Provide the [X, Y] coordinate of the cell's center where the given text is located.  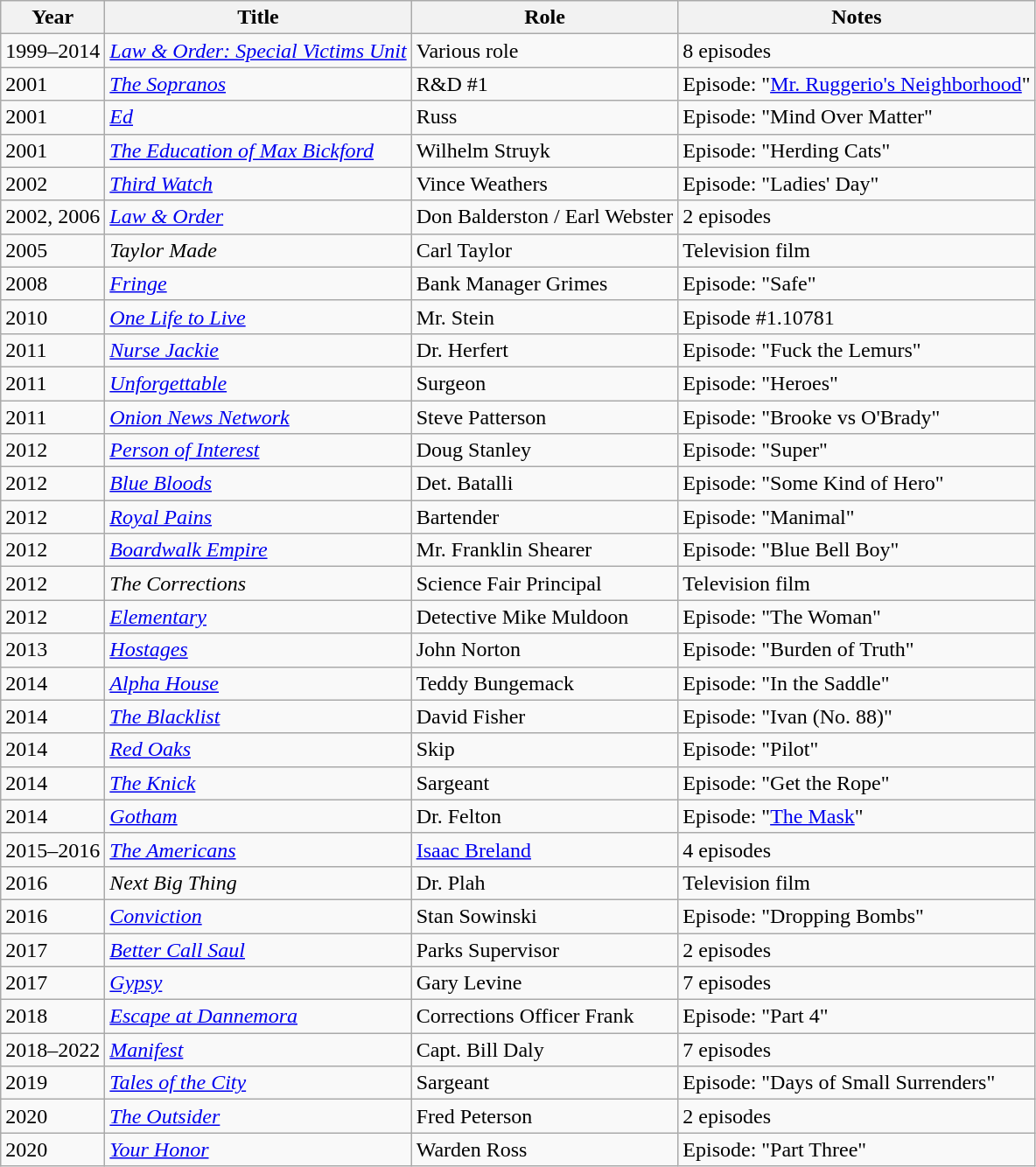
Wilhelm Struyk [544, 150]
Year [52, 17]
Episode: "Heroes" [857, 383]
Episode: "The Mask" [857, 816]
Episode: "Some Kind of Hero" [857, 484]
Teddy Bungemack [544, 683]
Vince Weathers [544, 184]
Bank Manager Grimes [544, 283]
Conviction [258, 916]
Mr. Franklin Shearer [544, 550]
Dr. Felton [544, 816]
Alpha House [258, 683]
Episode: "Fuck the Lemurs" [857, 350]
Blue Bloods [258, 484]
Bartender [544, 517]
8 episodes [857, 51]
John Norton [544, 650]
The Knick [258, 783]
Ed [258, 117]
Episode: "Days of Small Surrenders" [857, 1083]
Nurse Jackie [258, 350]
Episode: "Manimal" [857, 517]
Warden Ross [544, 1150]
One Life to Live [258, 317]
Dr. Herfert [544, 350]
Boardwalk Empire [258, 550]
The Corrections [258, 583]
Person of Interest [258, 451]
Episode: "Herding Cats" [857, 150]
Episode: "Mind Over Matter" [857, 117]
Science Fair Principal [544, 583]
Fringe [258, 283]
Episode: "Blue Bell Boy" [857, 550]
2013 [52, 650]
The Sopranos [258, 84]
The Americans [258, 849]
Steve Patterson [544, 417]
Episode: "Burden of Truth" [857, 650]
Episode #1.10781 [857, 317]
Russ [544, 117]
Title [258, 17]
2008 [52, 283]
Don Balderston / Earl Webster [544, 217]
Red Oaks [258, 750]
2018–2022 [52, 1050]
2015–2016 [52, 849]
1999–2014 [52, 51]
Episode: "Dropping Bombs" [857, 916]
Episode: "The Woman" [857, 617]
Notes [857, 17]
Onion News Network [258, 417]
Manifest [258, 1050]
2005 [52, 250]
2019 [52, 1083]
Episode: "In the Saddle" [857, 683]
Episode: "Mr. Ruggerio's Neighborhood" [857, 84]
Your Honor [258, 1150]
Det. Batalli [544, 484]
Episode: "Super" [857, 451]
Next Big Thing [258, 883]
Mr. Stein [544, 317]
Capt. Bill Daly [544, 1050]
Escape at Dannemora [258, 1017]
Detective Mike Muldoon [544, 617]
Unforgettable [258, 383]
2002, 2006 [52, 217]
Hostages [258, 650]
Law & Order [258, 217]
Role [544, 17]
Gypsy [258, 983]
The Outsider [258, 1116]
Gotham [258, 816]
Tales of the City [258, 1083]
Fred Peterson [544, 1116]
Better Call Saul [258, 949]
Episode: "Pilot" [857, 750]
Taylor Made [258, 250]
Corrections Officer Frank [544, 1017]
4 episodes [857, 849]
Episode: "Part 4" [857, 1017]
Gary Levine [544, 983]
Isaac Breland [544, 849]
Elementary [258, 617]
Dr. Plah [544, 883]
Episode: "Safe" [857, 283]
Law & Order: Special Victims Unit [258, 51]
Episode: "Part Three" [857, 1150]
Royal Pains [258, 517]
2018 [52, 1017]
Third Watch [258, 184]
2010 [52, 317]
2002 [52, 184]
Doug Stanley [544, 451]
Episode: "Ivan (No. 88)" [857, 716]
Episode: "Get the Rope" [857, 783]
Various role [544, 51]
Episode: "Brooke vs O'Brady" [857, 417]
David Fisher [544, 716]
Parks Supervisor [544, 949]
Stan Sowinski [544, 916]
Episode: "Ladies' Day" [857, 184]
R&D #1 [544, 84]
Skip [544, 750]
The Education of Max Bickford [258, 150]
Surgeon [544, 383]
Carl Taylor [544, 250]
The Blacklist [258, 716]
